Pinpoint the cell where the given text exists, returning its [X, Y] midpoint coordinate. 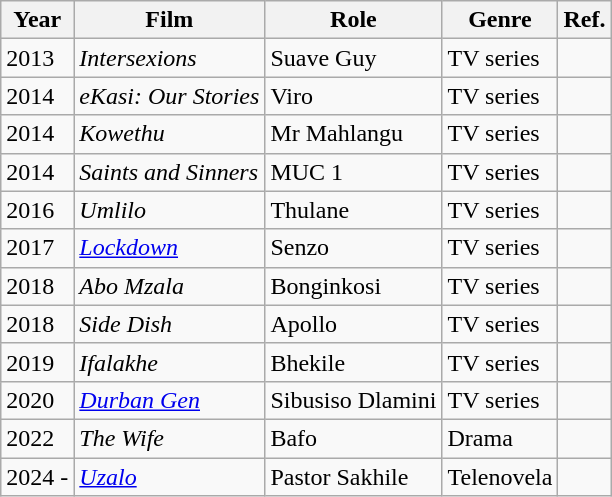
2024 - [38, 477]
eKasi: Our Stories [170, 96]
Pastor Sakhile [354, 477]
Film [170, 20]
Viro [354, 96]
Uzalo [170, 477]
Kowethu [170, 134]
Genre [500, 20]
The Wife [170, 438]
Bonginkosi [354, 286]
MUC 1 [354, 172]
Ifalakhe [170, 362]
Umlilo [170, 210]
Drama [500, 438]
2020 [38, 400]
Bafo [354, 438]
Role [354, 20]
Mr Mahlangu [354, 134]
2016 [38, 210]
Saints and Sinners [170, 172]
Thulane [354, 210]
Senzo [354, 248]
Durban Gen [170, 400]
Year [38, 20]
Intersexions [170, 58]
2013 [38, 58]
Abo Mzala [170, 286]
Apollo [354, 324]
Side Dish [170, 324]
Lockdown [170, 248]
Telenovela [500, 477]
Sibusiso Dlamini [354, 400]
2017 [38, 248]
Ref. [584, 20]
2022 [38, 438]
Suave Guy [354, 58]
2019 [38, 362]
Bhekile [354, 362]
